Find where the given text appears and provide that cell's center as (X, Y) coordinate. 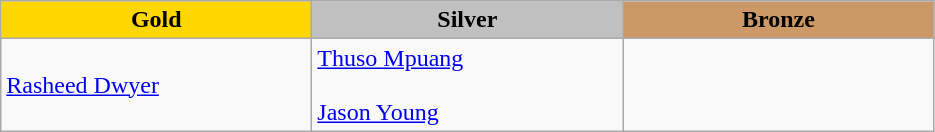
Rasheed Dwyer (156, 85)
Bronze (778, 20)
Thuso MpuangJason Young (468, 85)
Silver (468, 20)
Gold (156, 20)
